Return the [X, Y] coordinate for the center point of the cell that contains the specified text.  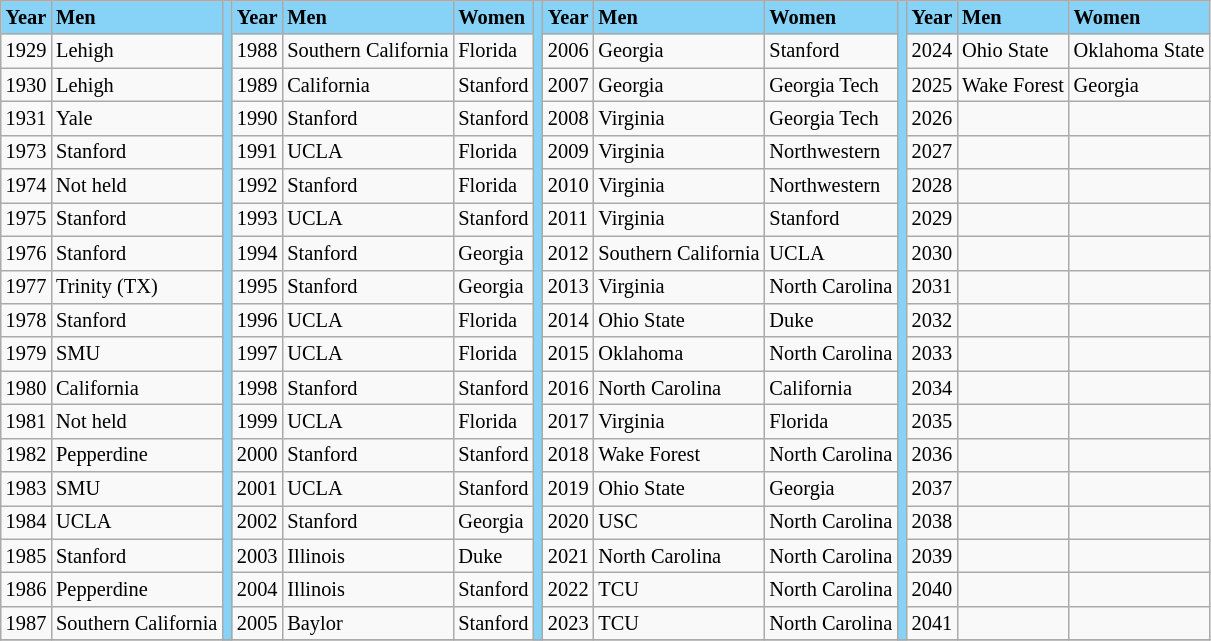
2031 [932, 287]
2003 [257, 556]
2014 [568, 320]
1930 [26, 85]
2021 [568, 556]
2002 [257, 522]
2004 [257, 589]
1989 [257, 85]
1985 [26, 556]
1976 [26, 253]
1975 [26, 219]
2006 [568, 51]
1983 [26, 489]
1931 [26, 118]
2010 [568, 186]
2005 [257, 623]
1993 [257, 219]
2029 [932, 219]
2024 [932, 51]
2032 [932, 320]
1988 [257, 51]
1977 [26, 287]
2027 [932, 152]
2011 [568, 219]
1974 [26, 186]
2015 [568, 354]
USC [678, 522]
1991 [257, 152]
1979 [26, 354]
Yale [136, 118]
2022 [568, 589]
2007 [568, 85]
1973 [26, 152]
1929 [26, 51]
1994 [257, 253]
2033 [932, 354]
Baylor [368, 623]
2019 [568, 489]
2041 [932, 623]
1982 [26, 455]
1987 [26, 623]
1978 [26, 320]
2012 [568, 253]
Oklahoma [678, 354]
1980 [26, 388]
1986 [26, 589]
1996 [257, 320]
1992 [257, 186]
2026 [932, 118]
2038 [932, 522]
2017 [568, 421]
1984 [26, 522]
Trinity (TX) [136, 287]
2001 [257, 489]
2025 [932, 85]
1981 [26, 421]
1997 [257, 354]
2036 [932, 455]
2037 [932, 489]
2028 [932, 186]
2035 [932, 421]
1995 [257, 287]
2034 [932, 388]
2030 [932, 253]
Oklahoma State [1139, 51]
2023 [568, 623]
2009 [568, 152]
1999 [257, 421]
1998 [257, 388]
2008 [568, 118]
2040 [932, 589]
2018 [568, 455]
1990 [257, 118]
2013 [568, 287]
2016 [568, 388]
2000 [257, 455]
2020 [568, 522]
2039 [932, 556]
